Detect which cell encompasses the target text, then output its (x, y) center coordinate. 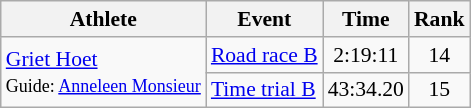
Rank (440, 19)
2:19:11 (366, 55)
Time (366, 19)
Athlete (104, 19)
Event (264, 19)
15 (440, 90)
Road race B (264, 55)
Griet HoetGuide: Anneleen Monsieur (104, 72)
43:34.20 (366, 90)
Time trial B (264, 90)
14 (440, 55)
